Extract the [X, Y] coordinate from the center of the cell holding the provided text.  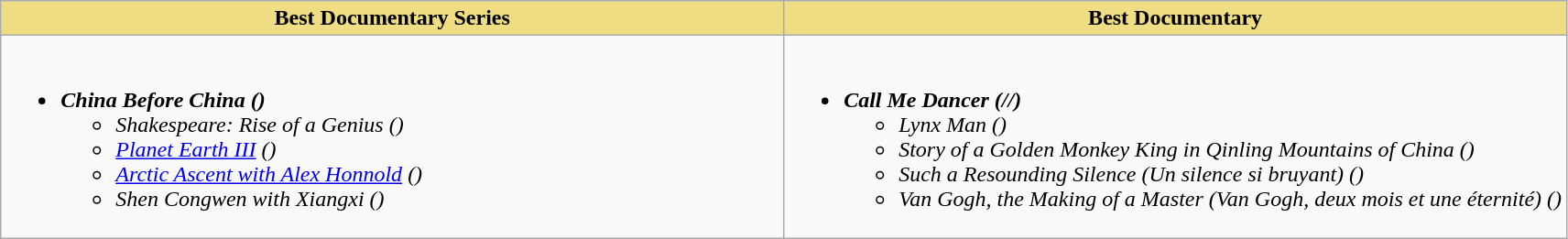
Best Documentary Series [392, 18]
Best Documentary [1176, 18]
China Before China ()Shakespeare: Rise of a Genius ()Planet Earth III ()Arctic Ascent with Alex Honnold ()Shen Congwen with Xiangxi () [392, 137]
